Locate the cell with the specified text and output its [x, y] center coordinate. 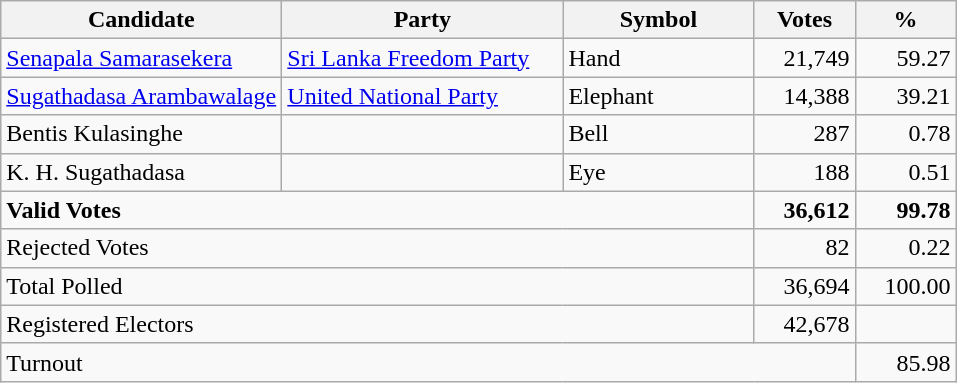
Registered Electors [378, 324]
0.22 [906, 248]
Bentis Kulasinghe [142, 134]
36,694 [804, 286]
188 [804, 172]
Party [422, 20]
Valid Votes [378, 210]
Eye [658, 172]
0.78 [906, 134]
14,388 [804, 96]
Votes [804, 20]
39.21 [906, 96]
Senapala Samarasekera [142, 58]
82 [804, 248]
% [906, 20]
Sri Lanka Freedom Party [422, 58]
Rejected Votes [378, 248]
100.00 [906, 286]
Turnout [428, 362]
Bell [658, 134]
36,612 [804, 210]
0.51 [906, 172]
K. H. Sugathadasa [142, 172]
Total Polled [378, 286]
Hand [658, 58]
Sugathadasa Arambawalage [142, 96]
99.78 [906, 210]
42,678 [804, 324]
Candidate [142, 20]
287 [804, 134]
59.27 [906, 58]
85.98 [906, 362]
Symbol [658, 20]
United National Party [422, 96]
21,749 [804, 58]
Elephant [658, 96]
